Return (X, Y) of the center of cell containing provided text 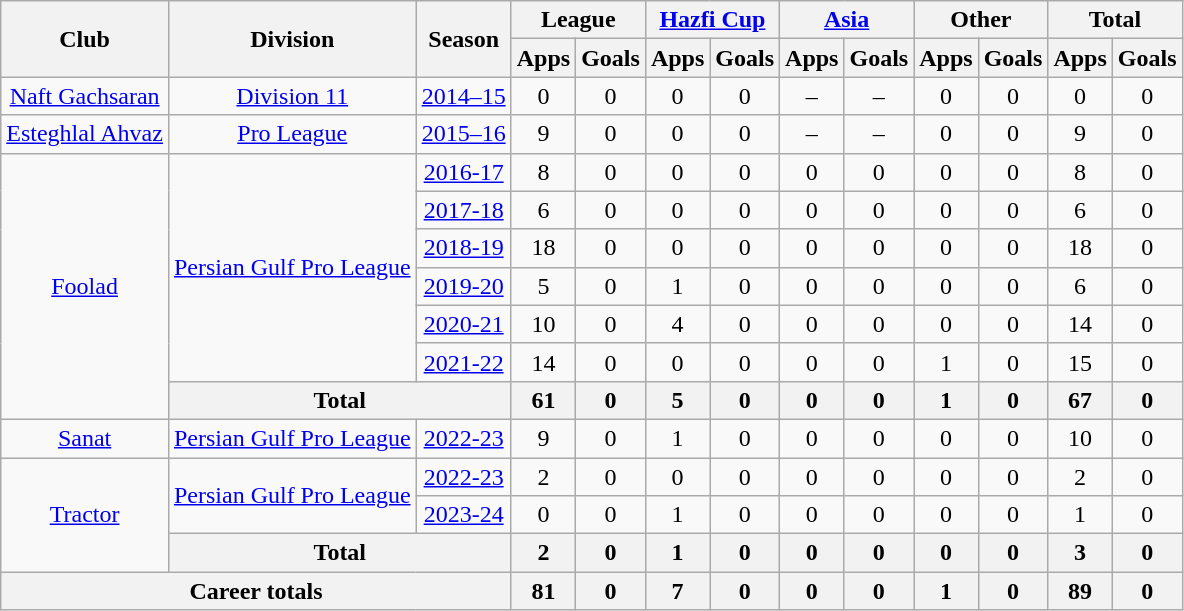
Pro League (292, 134)
15 (1080, 362)
89 (1080, 591)
81 (543, 591)
2015–16 (464, 134)
4 (677, 324)
2023-24 (464, 515)
Other (981, 20)
Asia (847, 20)
2017-18 (464, 210)
2021-22 (464, 362)
67 (1080, 400)
Tractor (85, 515)
Division (292, 39)
2019-20 (464, 286)
Esteghlal Ahvaz (85, 134)
61 (543, 400)
2018-19 (464, 248)
Season (464, 39)
2016-17 (464, 172)
Hazfi Cup (712, 20)
Club (85, 39)
League (578, 20)
2014–15 (464, 96)
7 (677, 591)
2020-21 (464, 324)
Sanat (85, 438)
Division 11 (292, 96)
Career totals (256, 591)
3 (1080, 553)
Naft Gachsaran (85, 96)
Foolad (85, 286)
